Pinpoint the cell where the given text exists, returning its [x, y] midpoint coordinate. 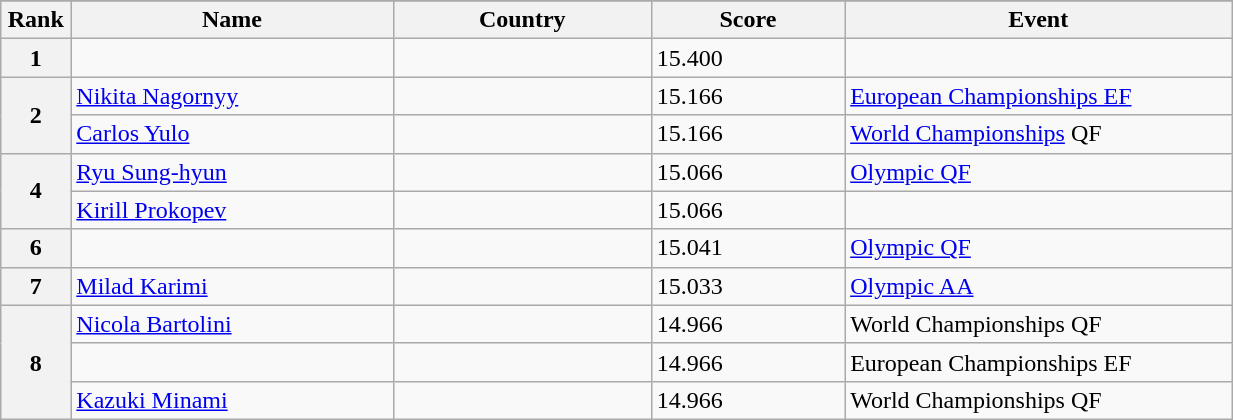
Nicola Bartolini [232, 324]
Nikita Nagornyy [232, 96]
Kirill Prokopev [232, 210]
Olympic AA [1038, 286]
Score [748, 20]
4 [36, 191]
Event [1038, 20]
Kazuki Minami [232, 400]
Name [232, 20]
Country [522, 20]
6 [36, 248]
15.033 [748, 286]
1 [36, 58]
Milad Karimi [232, 286]
15.400 [748, 58]
Carlos Yulo [232, 134]
15.041 [748, 248]
Rank [36, 20]
2 [36, 115]
Ryu Sung-hyun [232, 172]
7 [36, 286]
8 [36, 362]
